Pinpoint the cell where the given text exists, returning its [x, y] midpoint coordinate. 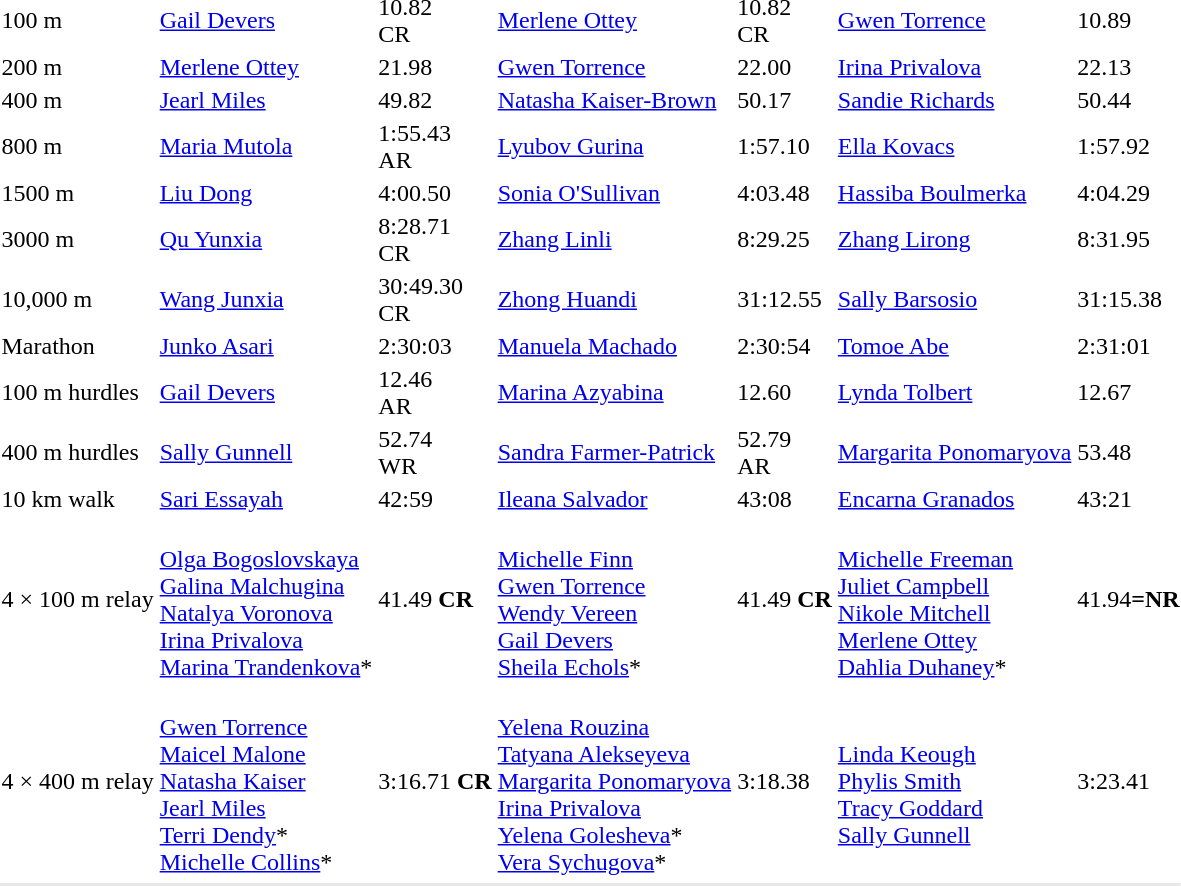
3:16.71 CR [435, 781]
3:18.38 [785, 781]
Gwen Torrence [614, 67]
1:57.92 [1128, 146]
50.44 [1128, 100]
10 km walk [78, 499]
41.94=NR [1128, 600]
4:04.29 [1128, 193]
43:21 [1128, 499]
43:08 [785, 499]
50.17 [785, 100]
49.82 [435, 100]
Marina Azyabina [614, 392]
12.46AR [435, 392]
Hassiba Boulmerka [954, 193]
3:23.41 [1128, 781]
400 m [78, 100]
800 m [78, 146]
30:49.30CR [435, 300]
Sandie Richards [954, 100]
Sally Barsosio [954, 300]
4 × 100 m relay [78, 600]
Wang Junxia [266, 300]
4:00.50 [435, 193]
Encarna Granados [954, 499]
2:31:01 [1128, 346]
12.60 [785, 392]
Zhong Huandi [614, 300]
22.13 [1128, 67]
1:57.10 [785, 146]
1500 m [78, 193]
Jearl Miles [266, 100]
Sonia O'Sullivan [614, 193]
200 m [78, 67]
Lyubov Gurina [614, 146]
Olga BogoslovskayaGalina MalchuginaNatalya VoronovaIrina PrivalovaMarina Trandenkova* [266, 600]
Lynda Tolbert [954, 392]
100 m hurdles [78, 392]
Margarita Ponomaryova [954, 452]
2:30:03 [435, 346]
Maria Mutola [266, 146]
Irina Privalova [954, 67]
22.00 [785, 67]
4:03.48 [785, 193]
10,000 m [78, 300]
8:29.25 [785, 240]
Michelle FreemanJuliet CampbellNikole MitchellMerlene OtteyDahlia Duhaney* [954, 600]
1:55.43AR [435, 146]
4 × 400 m relay [78, 781]
Sandra Farmer-Patrick [614, 452]
Tomoe Abe [954, 346]
31:15.38 [1128, 300]
Marathon [78, 346]
31:12.55 [785, 300]
8:31.95 [1128, 240]
Yelena RouzinaTatyana AlekseyevaMargarita PonomaryovaIrina PrivalovaYelena Golesheva*Vera Sychugova* [614, 781]
52.79AR [785, 452]
Gail Devers [266, 392]
Qu Yunxia [266, 240]
Zhang Linli [614, 240]
Manuela Machado [614, 346]
Merlene Ottey [266, 67]
Ileana Salvador [614, 499]
Sally Gunnell [266, 452]
Natasha Kaiser-Brown [614, 100]
Michelle FinnGwen TorrenceWendy VereenGail DeversSheila Echols* [614, 600]
21.98 [435, 67]
3000 m [78, 240]
Junko Asari [266, 346]
8:28.71CR [435, 240]
2:30:54 [785, 346]
52.74WR [435, 452]
12.67 [1128, 392]
Sari Essayah [266, 499]
Liu Dong [266, 193]
Ella Kovacs [954, 146]
Linda KeoughPhylis SmithTracy GoddardSally Gunnell [954, 781]
53.48 [1128, 452]
42:59 [435, 499]
400 m hurdles [78, 452]
Zhang Lirong [954, 240]
Gwen TorrenceMaicel MaloneNatasha KaiserJearl MilesTerri Dendy*Michelle Collins* [266, 781]
